Scan for the cell matching the given text and deliver its (x, y) coordinate at center. 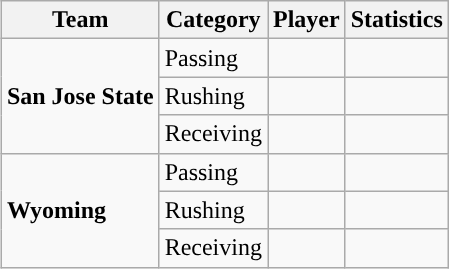
Player (307, 20)
Wyoming (80, 210)
Team (80, 20)
Statistics (396, 20)
Category (213, 20)
San Jose State (80, 96)
